Pinpoint the cell where the given text exists, returning its [X, Y] midpoint coordinate. 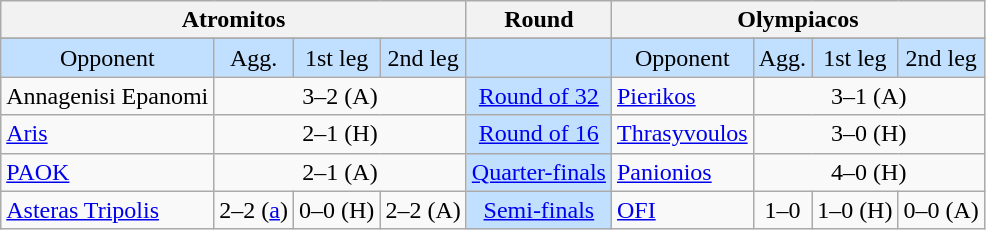
Quarter-finals [538, 172]
1–0 [782, 210]
4–0 (H) [868, 172]
Panionios [682, 172]
2–2 (a) [254, 210]
3–1 (A) [868, 96]
0–0 (H) [336, 210]
2–2 (A) [423, 210]
Thrasyvoulos [682, 134]
2–1 (A) [340, 172]
Annagenisi Epanomi [108, 96]
Olympiacos [798, 20]
Round of 32 [538, 96]
Round [538, 20]
2–1 (H) [340, 134]
3–2 (A) [340, 96]
0–0 (A) [941, 210]
OFI [682, 210]
Aris [108, 134]
Asteras Tripolis [108, 210]
Pierikos [682, 96]
Semi-finals [538, 210]
1–0 (H) [855, 210]
3–0 (H) [868, 134]
Atromitos [234, 20]
PAOK [108, 172]
Round of 16 [538, 134]
